Extract the (X, Y) coordinate from the center of the cell holding the provided text.  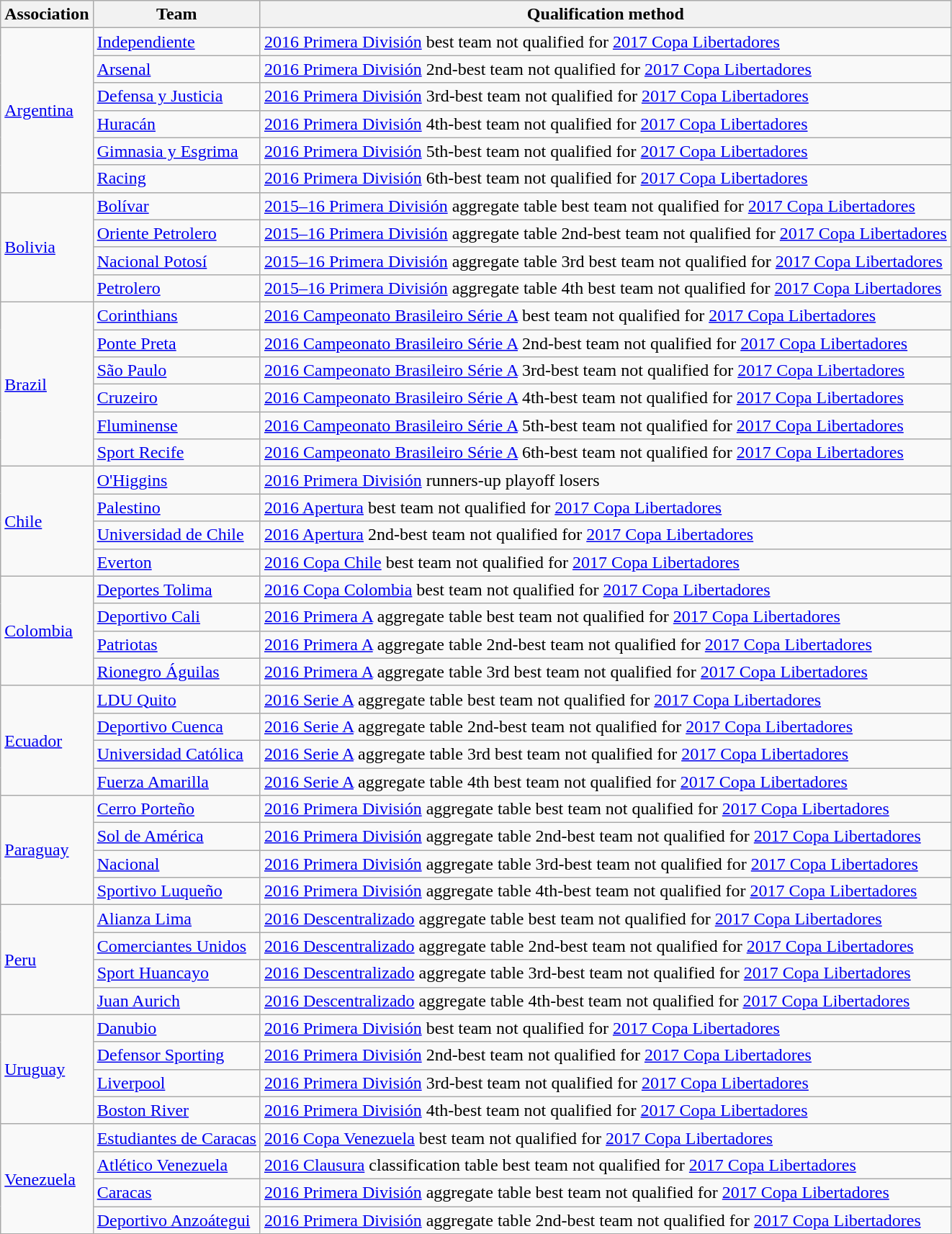
2016 Primera División 6th-best team not qualified for 2017 Copa Libertadores (605, 179)
Nacional (176, 864)
2016 Copa Chile best team not qualified for 2017 Copa Libertadores (605, 562)
Venezuela (47, 1179)
Fuerza Amarilla (176, 781)
2016 Primera A aggregate table best team not qualified for 2017 Copa Libertadores (605, 617)
Boston River (176, 1110)
Huracán (176, 124)
2016 Clausura classification table best team not qualified for 2017 Copa Libertadores (605, 1165)
Corinthians (176, 315)
Danubio (176, 1028)
Arsenal (176, 69)
Patriotas (176, 644)
2016 Serie A aggregate table 3rd best team not qualified for 2017 Copa Libertadores (605, 754)
Rionegro Águilas (176, 672)
Everton (176, 562)
2016 Campeonato Brasileiro Série A 5th-best team not qualified for 2017 Copa Libertadores (605, 425)
Fluminense (176, 425)
São Paulo (176, 371)
2016 Primera División aggregate table 3rd-best team not qualified for 2017 Copa Libertadores (605, 864)
Uruguay (47, 1069)
Sport Huancayo (176, 973)
2016 Serie A aggregate table best team not qualified for 2017 Copa Libertadores (605, 699)
2016 Campeonato Brasileiro Série A 2nd-best team not qualified for 2017 Copa Libertadores (605, 343)
2016 Campeonato Brasileiro Série A 6th-best team not qualified for 2017 Copa Libertadores (605, 453)
2016 Campeonato Brasileiro Série A best team not qualified for 2017 Copa Libertadores (605, 315)
Paraguay (47, 850)
Universidad de Chile (176, 535)
2016 Campeonato Brasileiro Série A 4th-best team not qualified for 2017 Copa Libertadores (605, 398)
Argentina (47, 110)
Alianza Lima (176, 919)
2015–16 Primera División aggregate table 3rd best team not qualified for 2017 Copa Libertadores (605, 261)
Petrolero (176, 288)
2016 Primera A aggregate table 2nd-best team not qualified for 2017 Copa Libertadores (605, 644)
Colombia (47, 631)
Sportivo Luqueño (176, 891)
2016 Primera División runners-up playoff losers (605, 480)
Chile (47, 521)
Independiente (176, 42)
Ecuador (47, 740)
Cerro Porteño (176, 809)
Team (176, 14)
Sport Recife (176, 453)
Deportivo Cuenca (176, 726)
2016 Primera División 5th-best team not qualified for 2017 Copa Libertadores (605, 151)
2016 Primera A aggregate table 3rd best team not qualified for 2017 Copa Libertadores (605, 672)
Brazil (47, 384)
Palestino (176, 508)
2016 Serie A aggregate table 4th best team not qualified for 2017 Copa Libertadores (605, 781)
2016 Campeonato Brasileiro Série A 3rd-best team not qualified for 2017 Copa Libertadores (605, 371)
Juan Aurich (176, 1001)
Qualification method (605, 14)
Universidad Católica (176, 754)
2016 Copa Venezuela best team not qualified for 2017 Copa Libertadores (605, 1138)
Gimnasia y Esgrima (176, 151)
Sol de América (176, 837)
2016 Serie A aggregate table 2nd-best team not qualified for 2017 Copa Libertadores (605, 726)
Liverpool (176, 1083)
2015–16 Primera División aggregate table best team not qualified for 2017 Copa Libertadores (605, 206)
Oriente Petrolero (176, 233)
Deportes Tolima (176, 590)
Peru (47, 960)
Bolívar (176, 206)
Defensor Sporting (176, 1055)
2015–16 Primera División aggregate table 2nd-best team not qualified for 2017 Copa Libertadores (605, 233)
Racing (176, 179)
Nacional Potosí (176, 261)
Caracas (176, 1192)
2016 Descentralizado aggregate table 4th-best team not qualified for 2017 Copa Libertadores (605, 1001)
2016 Descentralizado aggregate table best team not qualified for 2017 Copa Libertadores (605, 919)
Deportivo Cali (176, 617)
2016 Primera División aggregate table 4th-best team not qualified for 2017 Copa Libertadores (605, 891)
Defensa y Justicia (176, 96)
Bolivia (47, 247)
Association (47, 14)
Atlético Venezuela (176, 1165)
Deportivo Anzoátegui (176, 1220)
2016 Descentralizado aggregate table 3rd-best team not qualified for 2017 Copa Libertadores (605, 973)
Ponte Preta (176, 343)
LDU Quito (176, 699)
2016 Apertura best team not qualified for 2017 Copa Libertadores (605, 508)
2016 Descentralizado aggregate table 2nd-best team not qualified for 2017 Copa Libertadores (605, 946)
Cruzeiro (176, 398)
O'Higgins (176, 480)
2016 Copa Colombia best team not qualified for 2017 Copa Libertadores (605, 590)
2015–16 Primera División aggregate table 4th best team not qualified for 2017 Copa Libertadores (605, 288)
Estudiantes de Caracas (176, 1138)
Comerciantes Unidos (176, 946)
2016 Apertura 2nd-best team not qualified for 2017 Copa Libertadores (605, 535)
